Detect which cell encompasses the target text, then output its [x, y] center coordinate. 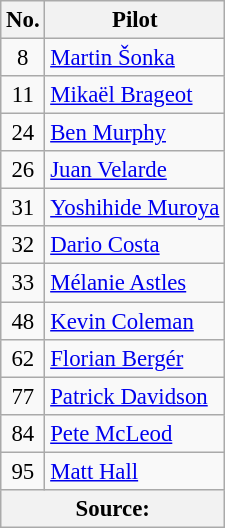
48 [23, 321]
11 [23, 95]
Source: [113, 509]
62 [23, 358]
95 [23, 471]
84 [23, 433]
33 [23, 283]
8 [23, 58]
32 [23, 245]
31 [23, 208]
Patrick Davidson [135, 396]
Yoshihide Muroya [135, 208]
26 [23, 170]
Pilot [135, 20]
Matt Hall [135, 471]
No. [23, 20]
Mélanie Astles [135, 283]
Dario Costa [135, 245]
Florian Bergér [135, 358]
Martin Šonka [135, 58]
Juan Velarde [135, 170]
Pete McLeod [135, 433]
Mikaël Brageot [135, 95]
Kevin Coleman [135, 321]
77 [23, 396]
24 [23, 133]
Ben Murphy [135, 133]
